From the cell containing the given text, extract its center point as (x, y) coordinate. 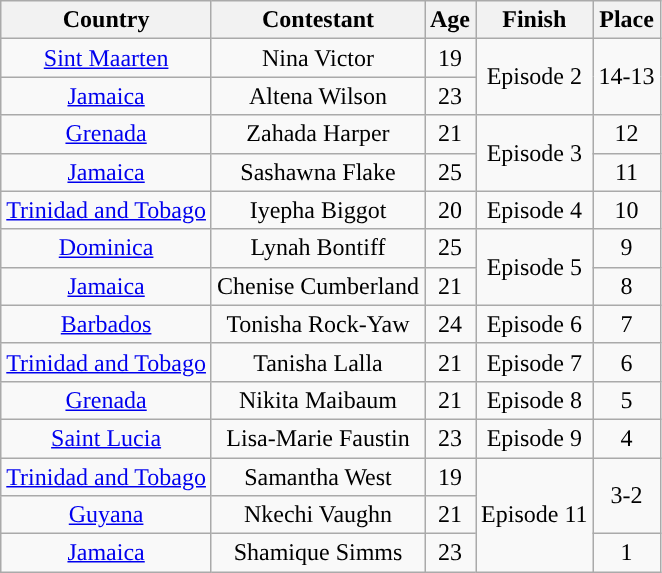
11 (626, 172)
Age (450, 20)
20 (450, 210)
4 (626, 438)
Episode 8 (534, 400)
Finish (534, 20)
6 (626, 362)
12 (626, 134)
14-13 (626, 77)
Episode 11 (534, 515)
Tanisha Lalla (318, 362)
Iyepha Biggot (318, 210)
Episode 9 (534, 438)
Samantha West (318, 477)
8 (626, 286)
9 (626, 248)
Country (106, 20)
Nina Victor (318, 58)
Altena Wilson (318, 96)
3-2 (626, 496)
10 (626, 210)
Tonisha Rock-Yaw (318, 324)
Lisa-Marie Faustin (318, 438)
Dominica (106, 248)
Episode 4 (534, 210)
Sashawna Flake (318, 172)
Nkechi Vaughn (318, 515)
Zahada Harper (318, 134)
5 (626, 400)
Episode 5 (534, 267)
Episode 3 (534, 153)
Episode 6 (534, 324)
Episode 7 (534, 362)
Sint Maarten (106, 58)
Nikita Maibaum (318, 400)
Lynah Bontiff (318, 248)
Saint Lucia (106, 438)
Chenise Cumberland (318, 286)
Guyana (106, 515)
Barbados (106, 324)
24 (450, 324)
1 (626, 553)
Shamique Simms (318, 553)
Place (626, 20)
Episode 2 (534, 77)
Contestant (318, 20)
7 (626, 324)
